Output the [x, y] coordinate of the center of the cell containing the given text.  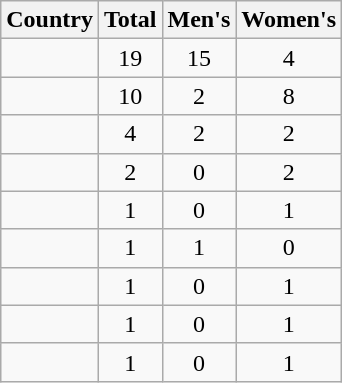
Men's [199, 20]
10 [130, 96]
Total [130, 20]
15 [199, 58]
8 [289, 96]
Women's [289, 20]
19 [130, 58]
Country [50, 20]
